For the text-containing cell, return its midpoint in [x, y] coordinate format. 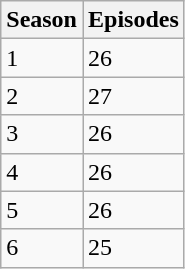
Season [42, 20]
5 [42, 210]
2 [42, 96]
4 [42, 172]
Episodes [133, 20]
27 [133, 96]
6 [42, 248]
1 [42, 58]
25 [133, 248]
3 [42, 134]
